Determine the (x, y) coordinate at the center of the cell enclosing the given text.  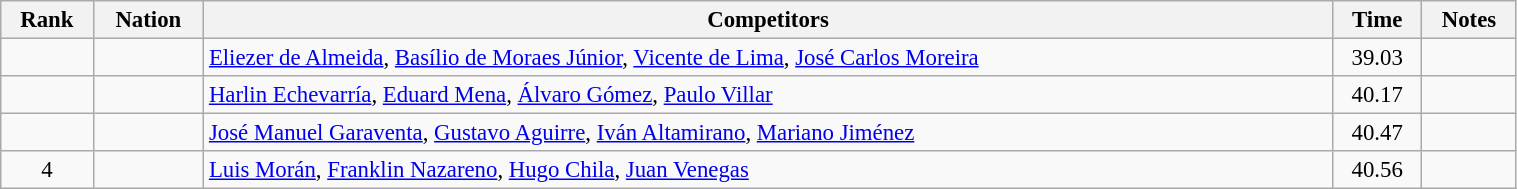
4 (47, 170)
40.56 (1376, 170)
39.03 (1376, 58)
Time (1376, 20)
Competitors (768, 20)
Harlin Echevarría, Eduard Mena, Álvaro Gómez, Paulo Villar (768, 95)
Luis Morán, Franklin Nazareno, Hugo Chila, Juan Venegas (768, 170)
Rank (47, 20)
Notes (1469, 20)
40.47 (1376, 133)
40.17 (1376, 95)
Eliezer de Almeida, Basílio de Moraes Júnior, Vicente de Lima, José Carlos Moreira (768, 58)
José Manuel Garaventa, Gustavo Aguirre, Iván Altamirano, Mariano Jiménez (768, 133)
Nation (148, 20)
